Output the (x, y) coordinate of the center of the cell containing the given text.  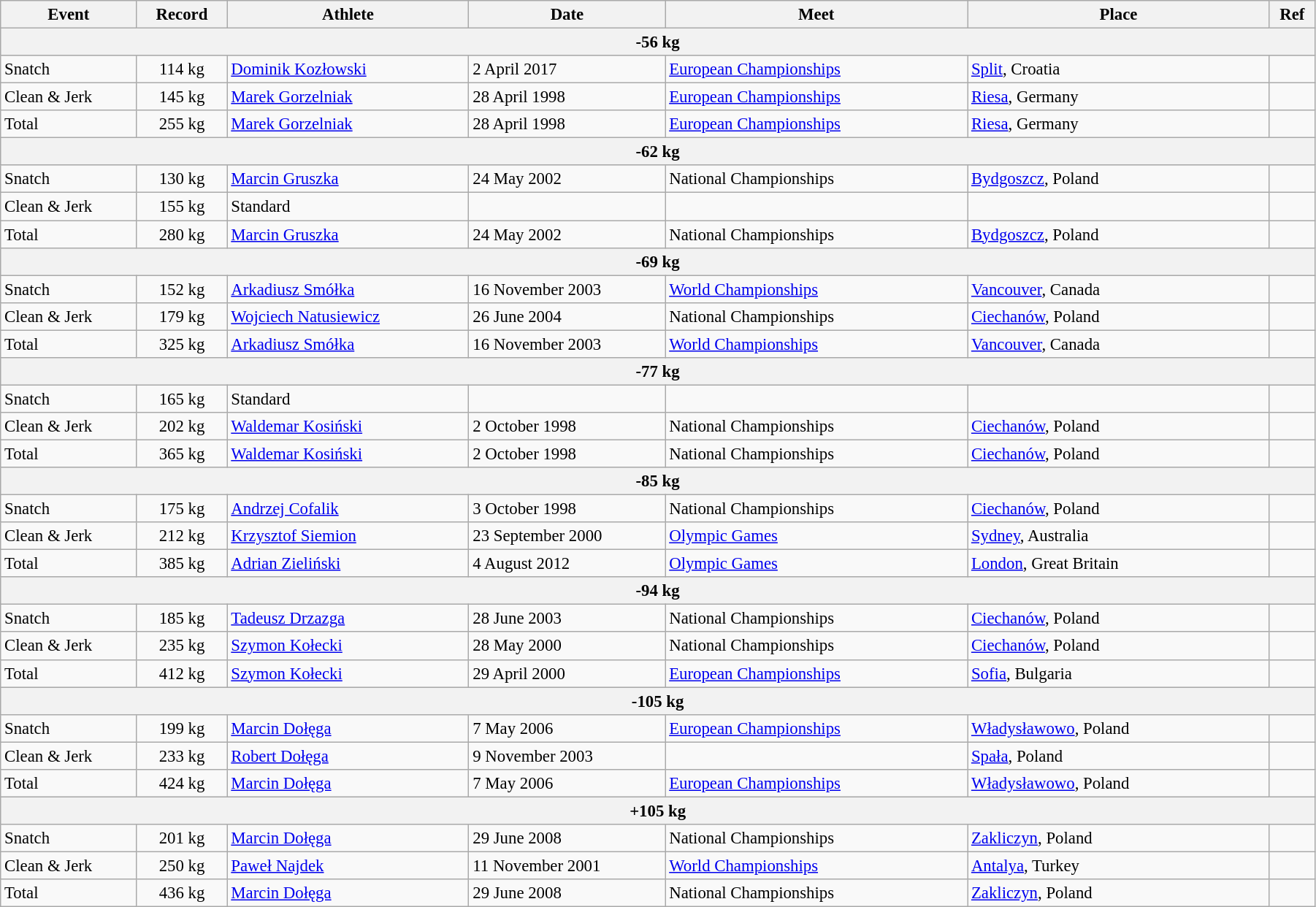
-62 kg (658, 152)
Krzysztof Siemion (348, 536)
28 June 2003 (567, 619)
280 kg (182, 234)
-77 kg (658, 372)
255 kg (182, 124)
145 kg (182, 97)
Event (69, 15)
185 kg (182, 619)
436 kg (182, 893)
Sydney, Australia (1119, 536)
Spała, Poland (1119, 756)
Date (567, 15)
175 kg (182, 509)
179 kg (182, 316)
23 September 2000 (567, 536)
233 kg (182, 756)
Sofia, Bulgaria (1119, 673)
212 kg (182, 536)
Split, Croatia (1119, 69)
424 kg (182, 784)
London, Great Britain (1119, 564)
2 April 2017 (567, 69)
11 November 2001 (567, 865)
365 kg (182, 453)
Athlete (348, 15)
3 October 1998 (567, 509)
201 kg (182, 838)
Record (182, 15)
Ref (1292, 15)
Wojciech Natusiewicz (348, 316)
Antalya, Turkey (1119, 865)
Place (1119, 15)
165 kg (182, 399)
Paweł Najdek (348, 865)
155 kg (182, 207)
Adrian Zieliński (348, 564)
Tadeusz Drzazga (348, 619)
199 kg (182, 728)
-105 kg (658, 701)
385 kg (182, 564)
235 kg (182, 646)
-69 kg (658, 261)
Robert Dołęga (348, 756)
Dominik Kozłowski (348, 69)
250 kg (182, 865)
130 kg (182, 179)
114 kg (182, 69)
325 kg (182, 344)
152 kg (182, 289)
29 April 2000 (567, 673)
202 kg (182, 426)
-85 kg (658, 481)
28 May 2000 (567, 646)
26 June 2004 (567, 316)
4 August 2012 (567, 564)
412 kg (182, 673)
-56 kg (658, 42)
-94 kg (658, 591)
Andrzej Cofalik (348, 509)
+105 kg (658, 811)
9 November 2003 (567, 756)
Meet (816, 15)
